Pinpoint the cell where the given text exists, returning its [x, y] midpoint coordinate. 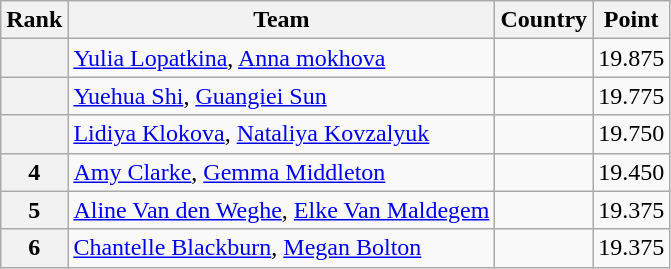
Lidiya Klokova, Nataliya Kovzalyuk [282, 134]
19.750 [632, 134]
Aline Van den Weghe, Elke Van Maldegem [282, 210]
19.875 [632, 58]
Chantelle Blackburn, Megan Bolton [282, 248]
Rank [34, 20]
Amy Clarke, Gemma Middleton [282, 172]
Yulia Lopatkina, Anna mokhova [282, 58]
Yuehua Shi, Guangiei Sun [282, 96]
19.450 [632, 172]
Point [632, 20]
Country [544, 20]
19.775 [632, 96]
5 [34, 210]
6 [34, 248]
Team [282, 20]
4 [34, 172]
